Detect which cell encompasses the target text, then output its (X, Y) center coordinate. 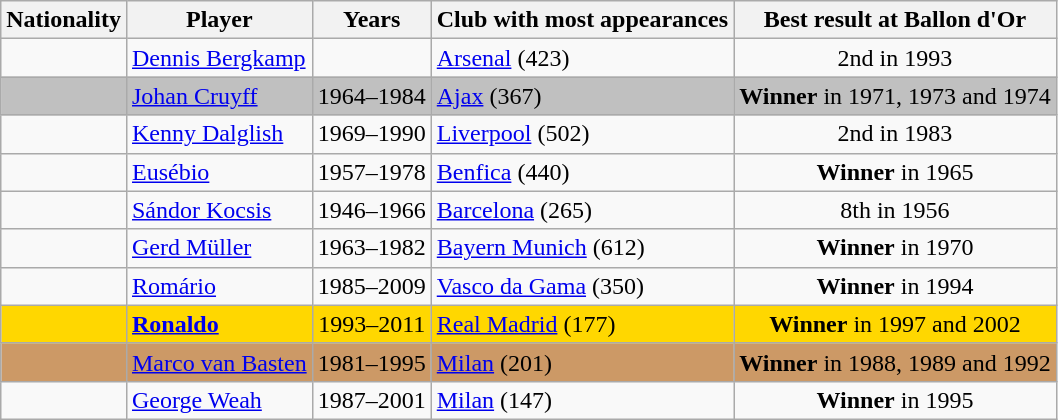
Liverpool (502) (582, 134)
Ajax (367) (582, 96)
Winner in 1995 (896, 400)
Benfica (440) (582, 172)
Player (219, 20)
1981–1995 (372, 362)
2nd in 1993 (896, 58)
1985–2009 (372, 286)
Winner in 1997 and 2002 (896, 324)
Milan (201) (582, 362)
Winner in 1971, 1973 and 1974 (896, 96)
Winner in 1994 (896, 286)
Winner in 1965 (896, 172)
Years (372, 20)
Nationality (64, 20)
1993–2011 (372, 324)
Bayern Munich (612) (582, 248)
Sándor Kocsis (219, 210)
Club with most appearances (582, 20)
Kenny Dalglish (219, 134)
8th in 1956 (896, 210)
Marco van Basten (219, 362)
1946–1966 (372, 210)
1964–1984 (372, 96)
1987–2001 (372, 400)
Winner in 1970 (896, 248)
Winner in 1988, 1989 and 1992 (896, 362)
Eusébio (219, 172)
1969–1990 (372, 134)
Ronaldo (219, 324)
Real Madrid (177) (582, 324)
Arsenal (423) (582, 58)
Romário (219, 286)
Barcelona (265) (582, 210)
1963–1982 (372, 248)
Vasco da Gama (350) (582, 286)
Dennis Bergkamp (219, 58)
1957–1978 (372, 172)
Gerd Müller (219, 248)
2nd in 1983 (896, 134)
Milan (147) (582, 400)
Johan Cruyff (219, 96)
George Weah (219, 400)
Best result at Ballon d'Or (896, 20)
